Provide the [x, y] coordinate of the cell's center where the given text is located.  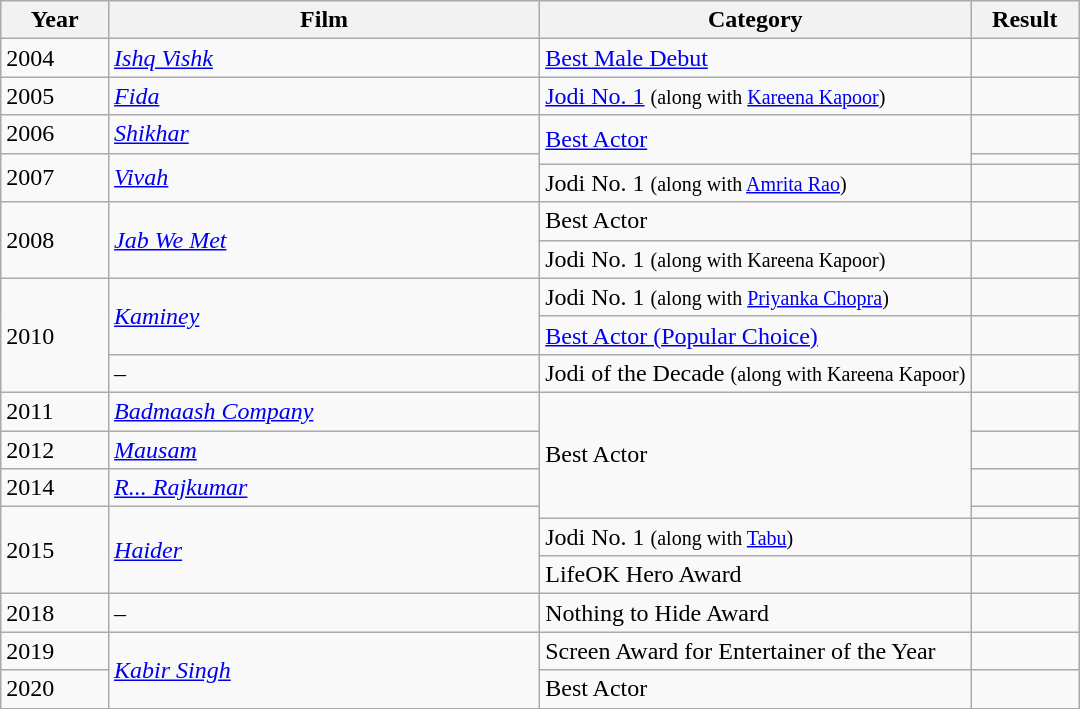
Haider [324, 550]
Kaminey [324, 316]
2007 [55, 178]
Badmaash Company [324, 411]
Category [756, 20]
2014 [55, 488]
2020 [55, 689]
2012 [55, 449]
Screen Award for Entertainer of the Year [756, 651]
2008 [55, 240]
2010 [55, 335]
2015 [55, 550]
R... Rajkumar [324, 488]
Jodi No. 1 (along with Tabu) [756, 537]
Fida [324, 96]
Jodi No. 1 (along with Amrita Rao) [756, 183]
2004 [55, 58]
2006 [55, 134]
2019 [55, 651]
Nothing to Hide Award [756, 613]
LifeOK Hero Award [756, 575]
Jab We Met [324, 240]
Best Male Debut [756, 58]
Shikhar [324, 134]
Ishq Vishk [324, 58]
Best Actor (Popular Choice) [756, 335]
2018 [55, 613]
Mausam [324, 449]
Jodi No. 1 (along with Priyanka Chopra) [756, 297]
Film [324, 20]
Vivah [324, 178]
Result [1025, 20]
Kabir Singh [324, 670]
Year [55, 20]
Jodi of the Decade (along with Kareena Kapoor) [756, 373]
2011 [55, 411]
2005 [55, 96]
